Return (X, Y) of the center of cell containing provided text 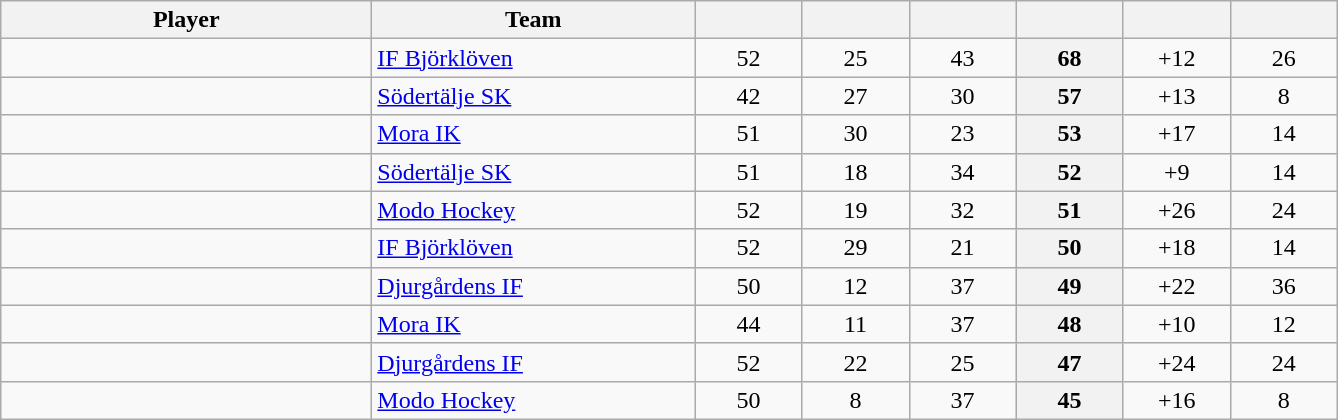
18 (856, 172)
32 (962, 210)
+26 (1176, 210)
57 (1070, 96)
45 (1070, 400)
36 (1284, 286)
19 (856, 210)
+22 (1176, 286)
49 (1070, 286)
Team (534, 20)
53 (1070, 134)
42 (748, 96)
+13 (1176, 96)
+9 (1176, 172)
44 (748, 324)
48 (1070, 324)
43 (962, 58)
27 (856, 96)
+18 (1176, 248)
+16 (1176, 400)
26 (1284, 58)
47 (1070, 362)
34 (962, 172)
+17 (1176, 134)
23 (962, 134)
+10 (1176, 324)
+24 (1176, 362)
68 (1070, 58)
Player (186, 20)
11 (856, 324)
29 (856, 248)
22 (856, 362)
+12 (1176, 58)
21 (962, 248)
